For the text-containing cell, return its midpoint in (X, Y) coordinate format. 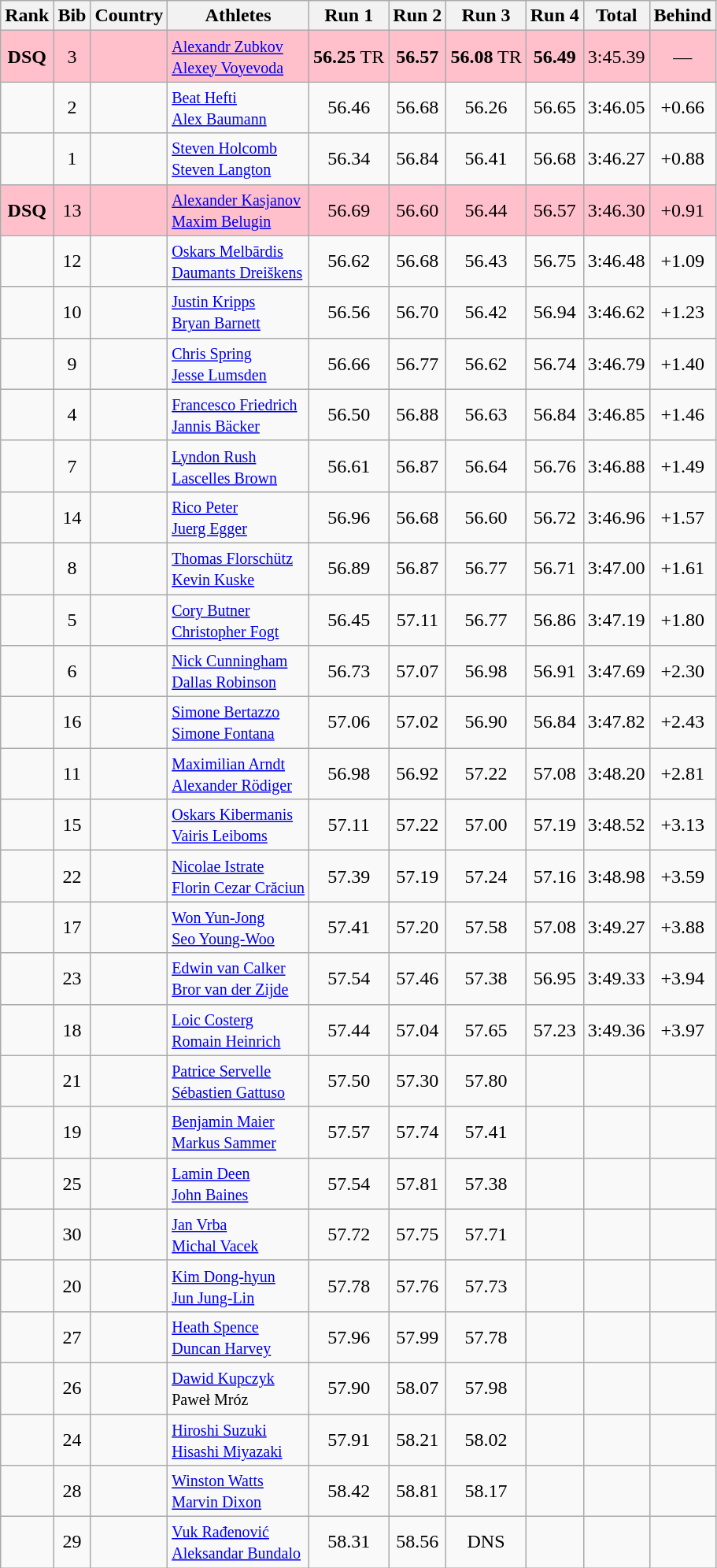
56.66 (349, 364)
3:46.30 (616, 209)
+1.80 (682, 619)
+1.49 (682, 466)
56.56 (349, 312)
Edwin van Calker Bror van der Zijde (238, 978)
56.76 (554, 466)
Bib (72, 16)
56.63 (486, 414)
+3.94 (682, 978)
30 (72, 1235)
8 (72, 569)
56.96 (349, 517)
Country (129, 16)
26 (72, 1388)
25 (72, 1183)
15 (72, 825)
+3.97 (682, 1030)
+3.88 (682, 928)
3:49.33 (616, 978)
56.26 (486, 107)
58.21 (417, 1440)
5 (72, 619)
57.07 (417, 671)
57.24 (486, 876)
56.69 (349, 209)
57.02 (417, 723)
56.49 (554, 57)
+2.43 (682, 723)
57.72 (349, 1235)
12 (72, 261)
Dawid Kupczyk Paweł Mróz (238, 1388)
28 (72, 1492)
22 (72, 876)
57.80 (486, 1081)
3:45.39 (616, 57)
56.71 (554, 569)
56.43 (486, 261)
56.25 TR (349, 57)
57.20 (417, 928)
3:49.27 (616, 928)
+1.09 (682, 261)
Winston Watts Marvin Dixon (238, 1492)
57.91 (349, 1440)
57.00 (486, 825)
57.96 (349, 1337)
— (682, 57)
29 (72, 1542)
Heath Spence Duncan Harvey (238, 1337)
57.58 (486, 928)
3:47.82 (616, 723)
57.46 (417, 978)
58.07 (417, 1388)
Steven Holcomb Steven Langton (238, 159)
3:46.27 (616, 159)
3:46.79 (616, 364)
57.81 (417, 1183)
2 (72, 107)
Run 4 (554, 16)
57.74 (417, 1132)
Won Yun-Jong Seo Young-Woo (238, 928)
Rico Peter Juerg Egger (238, 517)
57.23 (554, 1030)
3:46.85 (616, 414)
27 (72, 1337)
58.02 (486, 1440)
57.90 (349, 1388)
3 (72, 57)
+1.23 (682, 312)
57.04 (417, 1030)
57.76 (417, 1285)
+0.91 (682, 209)
Chris Spring Jesse Lumsden (238, 364)
57.06 (349, 723)
57.50 (349, 1081)
3:46.48 (616, 261)
+1.40 (682, 364)
3:46.05 (616, 107)
Benjamin Maier Markus Sammer (238, 1132)
56.44 (486, 209)
58.81 (417, 1492)
3:47.00 (616, 569)
16 (72, 723)
9 (72, 364)
+3.13 (682, 825)
56.65 (554, 107)
Behind (682, 16)
3:46.96 (616, 517)
Maximilian Arndt Alexander Rödiger (238, 773)
24 (72, 1440)
Kim Dong-hyun Jun Jung-Lin (238, 1285)
4 (72, 414)
56.46 (349, 107)
57.57 (349, 1132)
Justin Kripps Bryan Barnett (238, 312)
56.45 (349, 619)
Patrice Servelle Sébastien Gattuso (238, 1081)
Thomas Florschütz Kevin Kuske (238, 569)
56.42 (486, 312)
56.94 (554, 312)
Alexandr Zubkov Alexey Voyevoda (238, 57)
3:48.98 (616, 876)
Total (616, 16)
13 (72, 209)
Nick Cunningham Dallas Robinson (238, 671)
3:46.88 (616, 466)
Jan Vrba Michal Vacek (238, 1235)
DNS (486, 1542)
56.34 (349, 159)
+2.30 (682, 671)
Francesco Friedrich Jannis Bäcker (238, 414)
+3.59 (682, 876)
20 (72, 1285)
56.50 (349, 414)
57.99 (417, 1337)
+1.57 (682, 517)
3:48.52 (616, 825)
56.41 (486, 159)
56.70 (417, 312)
Hiroshi Suzuki Hisashi Miyazaki (238, 1440)
Run 1 (349, 16)
57.73 (486, 1285)
Alexander Kasjanov Maxim Belugin (238, 209)
1 (72, 159)
57.16 (554, 876)
57.30 (417, 1081)
56.61 (349, 466)
Beat Hefti Alex Baumann (238, 107)
58.31 (349, 1542)
3:48.20 (616, 773)
56.74 (554, 364)
18 (72, 1030)
Athletes (238, 16)
Lamin Deen John Baines (238, 1183)
7 (72, 466)
+1.61 (682, 569)
Run 2 (417, 16)
57.98 (486, 1388)
Loic Costerg Romain Heinrich (238, 1030)
56.64 (486, 466)
6 (72, 671)
58.17 (486, 1492)
3:46.62 (616, 312)
Vuk Rađenović Aleksandar Bundalo (238, 1542)
Oskars Melbārdis Daumants Dreiškens (238, 261)
56.95 (554, 978)
Nicolae Istrate Florin Cezar Crăciun (238, 876)
23 (72, 978)
11 (72, 773)
58.42 (349, 1492)
+1.46 (682, 414)
57.39 (349, 876)
56.86 (554, 619)
56.91 (554, 671)
56.75 (554, 261)
17 (72, 928)
3:47.19 (616, 619)
56.88 (417, 414)
+0.88 (682, 159)
19 (72, 1132)
Rank (27, 16)
57.75 (417, 1235)
56.73 (349, 671)
56.72 (554, 517)
57.65 (486, 1030)
3:47.69 (616, 671)
10 (72, 312)
Oskars Kibermanis Vairis Leiboms (238, 825)
3:49.36 (616, 1030)
Simone Bertazzo Simone Fontana (238, 723)
+0.66 (682, 107)
56.08 TR (486, 57)
+2.81 (682, 773)
56.92 (417, 773)
Lyndon Rush Lascelles Brown (238, 466)
14 (72, 517)
56.89 (349, 569)
58.56 (417, 1542)
57.71 (486, 1235)
57.44 (349, 1030)
Run 3 (486, 16)
56.90 (486, 723)
Cory Butner Christopher Fogt (238, 619)
21 (72, 1081)
